Detect which cell encompasses the target text, then output its (x, y) center coordinate. 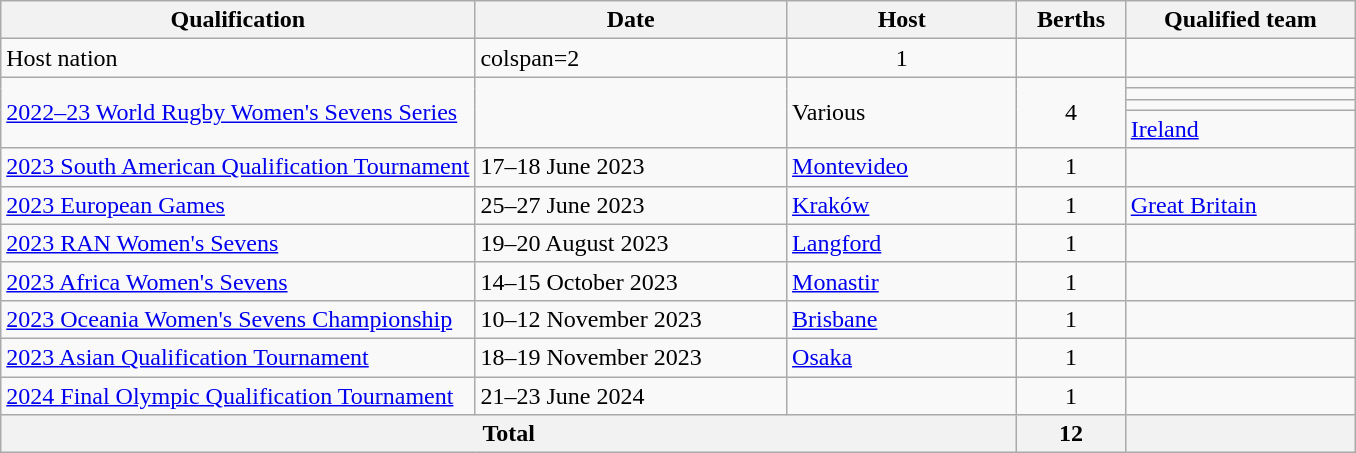
25–27 June 2023 (631, 205)
2023 Africa Women's Sevens (238, 281)
Ireland (1240, 129)
Brisbane (902, 319)
Osaka (902, 357)
10–12 November 2023 (631, 319)
12 (1071, 434)
2023 Asian Qualification Tournament (238, 357)
Kraków (902, 205)
Date (631, 20)
2022–23 World Rugby Women's Sevens Series (238, 112)
Qualified team (1240, 20)
2024 Final Olympic Qualification Tournament (238, 395)
Host (902, 20)
Montevideo (902, 167)
19–20 August 2023 (631, 243)
Monastir (902, 281)
2023 South American Qualification Tournament (238, 167)
14–15 October 2023 (631, 281)
Qualification (238, 20)
colspan=2 (631, 58)
2023 Oceania Women's Sevens Championship (238, 319)
4 (1071, 112)
2023 European Games (238, 205)
18–19 November 2023 (631, 357)
Berths (1071, 20)
21–23 June 2024 (631, 395)
2023 RAN Women's Sevens (238, 243)
17–18 June 2023 (631, 167)
Great Britain (1240, 205)
Host nation (238, 58)
Langford (902, 243)
Total (509, 434)
Various (902, 112)
